Identify which cell holds the provided text, then report its [x, y] central coordinate. 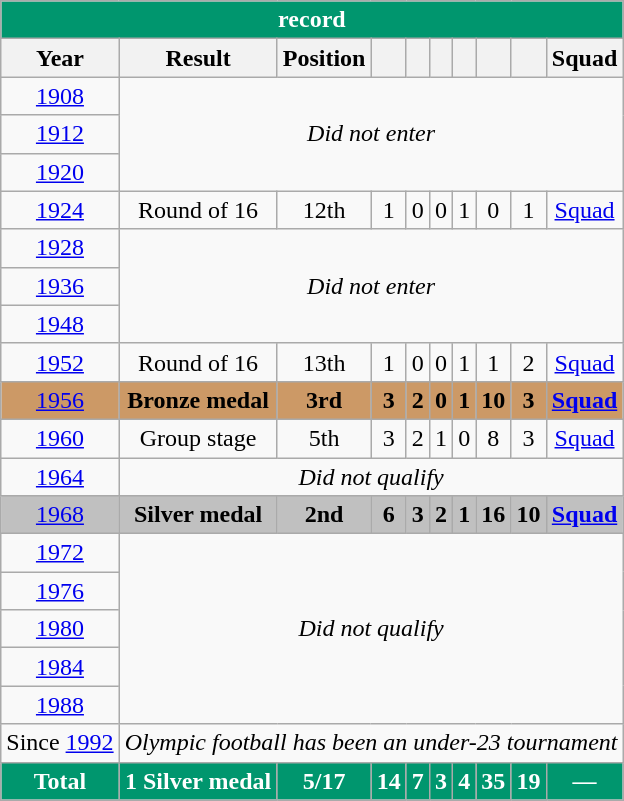
16 [494, 515]
4 [464, 781]
1908 [60, 96]
19 [528, 781]
1 Silver medal [198, 781]
Position [324, 58]
Group stage [198, 438]
7 [418, 781]
Total [60, 781]
6 [388, 515]
1972 [60, 553]
2nd [324, 515]
1960 [60, 438]
1920 [60, 172]
— [584, 781]
Since 1992 [60, 743]
1968 [60, 515]
1984 [60, 667]
1924 [60, 210]
1980 [60, 629]
5th [324, 438]
Bronze medal [198, 400]
1964 [60, 477]
1988 [60, 705]
record [312, 20]
3rd [324, 400]
14 [388, 781]
5/17 [324, 781]
Year [60, 58]
1956 [60, 400]
1948 [60, 324]
Silver medal [198, 515]
8 [494, 438]
Result [198, 58]
Olympic football has been an under-23 tournament [371, 743]
1936 [60, 286]
1976 [60, 591]
1952 [60, 362]
12th [324, 210]
13th [324, 362]
1912 [60, 134]
1928 [60, 248]
35 [494, 781]
